Return the (X, Y) coordinate for the center point of the cell that contains the specified text.  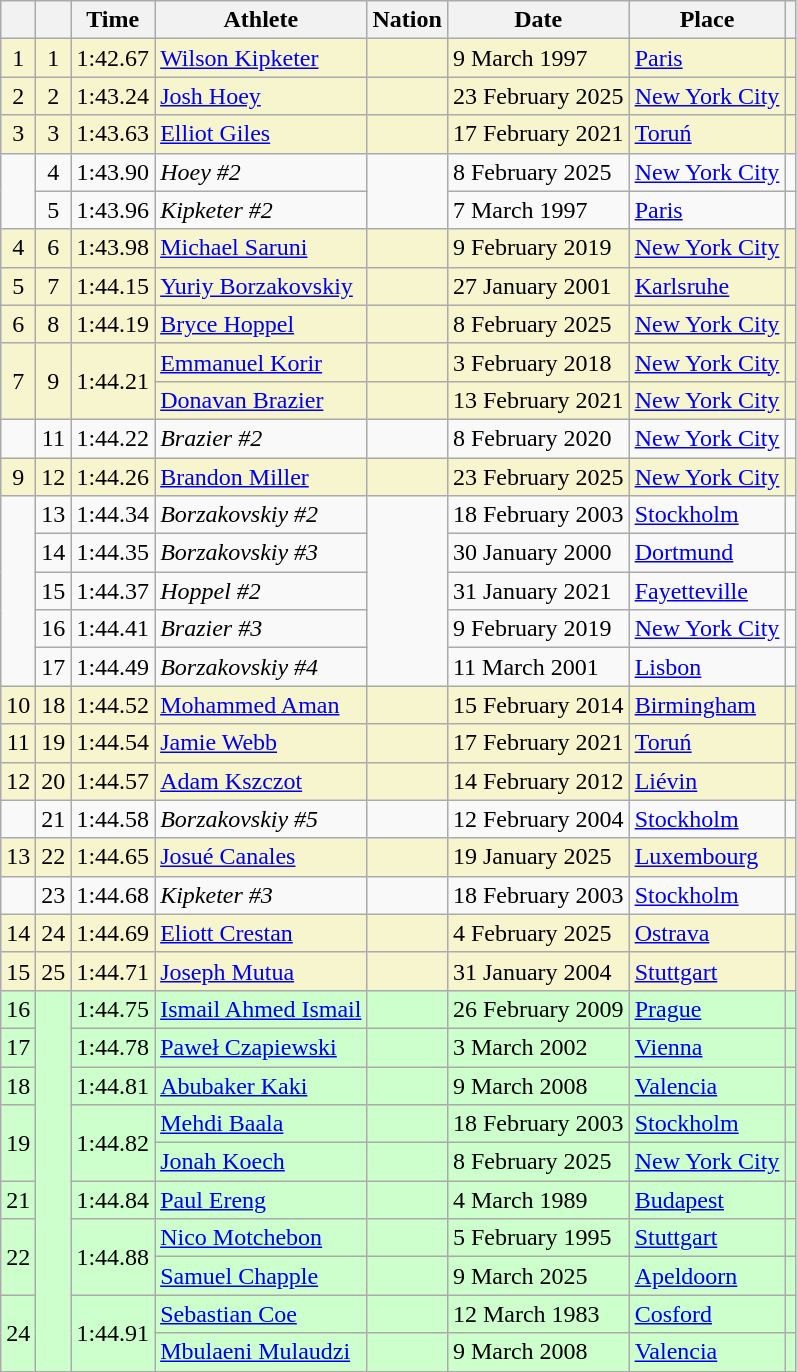
Prague (707, 1009)
Joseph Mutua (261, 971)
Fayetteville (707, 591)
1:44.65 (113, 857)
9 March 2025 (538, 1276)
Kipketer #3 (261, 895)
Paul Ereng (261, 1200)
Adam Kszczot (261, 781)
1:44.82 (113, 1143)
31 January 2021 (538, 591)
Michael Saruni (261, 248)
1:44.37 (113, 591)
1:43.24 (113, 96)
Borzakovskiy #4 (261, 667)
Hoey #2 (261, 172)
8 (54, 324)
1:44.26 (113, 477)
1:43.90 (113, 172)
1:43.96 (113, 210)
27 January 2001 (538, 286)
10 (18, 705)
19 January 2025 (538, 857)
1:44.71 (113, 971)
Donavan Brazier (261, 400)
1:44.19 (113, 324)
Nico Motchebon (261, 1238)
1:43.63 (113, 134)
Wilson Kipketer (261, 58)
1:44.84 (113, 1200)
14 February 2012 (538, 781)
5 February 1995 (538, 1238)
Borzakovskiy #2 (261, 515)
Josh Hoey (261, 96)
Athlete (261, 20)
Birmingham (707, 705)
Jamie Webb (261, 743)
15 February 2014 (538, 705)
Bryce Hoppel (261, 324)
Elliot Giles (261, 134)
Brandon Miller (261, 477)
23 (54, 895)
Apeldoorn (707, 1276)
Cosford (707, 1314)
1:44.41 (113, 629)
3 March 2002 (538, 1047)
1:44.78 (113, 1047)
13 February 2021 (538, 400)
1:44.69 (113, 933)
4 March 1989 (538, 1200)
7 March 1997 (538, 210)
Josué Canales (261, 857)
Emmanuel Korir (261, 362)
1:44.34 (113, 515)
Sebastian Coe (261, 1314)
Borzakovskiy #3 (261, 553)
Place (707, 20)
Paweł Czapiewski (261, 1047)
Jonah Koech (261, 1162)
1:44.88 (113, 1257)
Nation (407, 20)
26 February 2009 (538, 1009)
Ostrava (707, 933)
Samuel Chapple (261, 1276)
Date (538, 20)
1:44.49 (113, 667)
11 March 2001 (538, 667)
Borzakovskiy #5 (261, 819)
1:44.68 (113, 895)
1:44.91 (113, 1333)
25 (54, 971)
Dortmund (707, 553)
1:44.15 (113, 286)
1:42.67 (113, 58)
Vienna (707, 1047)
12 March 1983 (538, 1314)
Brazier #3 (261, 629)
1:44.75 (113, 1009)
1:44.81 (113, 1085)
20 (54, 781)
Liévin (707, 781)
Mbulaeni Mulaudzi (261, 1352)
30 January 2000 (538, 553)
3 February 2018 (538, 362)
Kipketer #2 (261, 210)
Budapest (707, 1200)
9 March 1997 (538, 58)
12 February 2004 (538, 819)
Ismail Ahmed Ismail (261, 1009)
Lisbon (707, 667)
Time (113, 20)
1:44.54 (113, 743)
1:44.22 (113, 438)
Karlsruhe (707, 286)
Brazier #2 (261, 438)
Eliott Crestan (261, 933)
Mohammed Aman (261, 705)
1:44.35 (113, 553)
1:43.98 (113, 248)
4 February 2025 (538, 933)
8 February 2020 (538, 438)
Yuriy Borzakovskiy (261, 286)
Luxembourg (707, 857)
31 January 2004 (538, 971)
1:44.58 (113, 819)
Mehdi Baala (261, 1124)
1:44.21 (113, 381)
Hoppel #2 (261, 591)
Abubaker Kaki (261, 1085)
1:44.57 (113, 781)
1:44.52 (113, 705)
